Return the (X, Y) coordinate for the center point of the cell that contains the specified text.  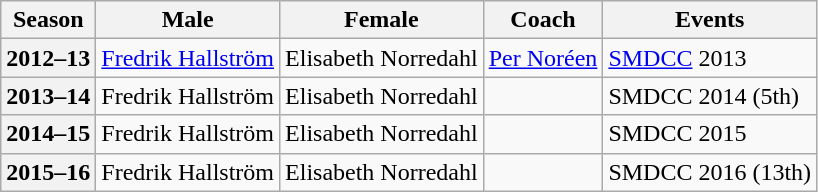
SMDCC 2015 (710, 134)
2013–14 (48, 96)
Coach (543, 20)
2015–16 (48, 172)
SMDCC 2014 (5th) (710, 96)
Events (710, 20)
2012–13 (48, 58)
SMDCC 2016 (13th) (710, 172)
2014–15 (48, 134)
Per Noréen (543, 58)
Female (382, 20)
Male (188, 20)
Season (48, 20)
SMDCC 2013 (710, 58)
